Capture the cell that displays the provided text and extract its [x, y] central coordinate. 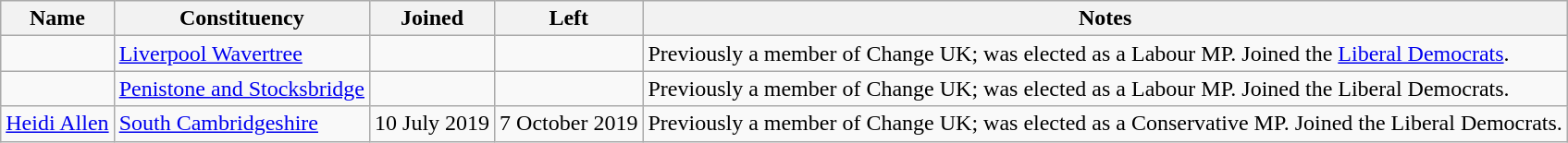
Left [569, 18]
South Cambridgeshire [241, 124]
Liverpool Wavertree [241, 54]
Notes [1105, 18]
Constituency [241, 18]
Joined [433, 18]
Previously a member of Change UK; was elected as a Conservative MP. Joined the Liberal Democrats. [1105, 124]
10 July 2019 [433, 124]
Name [57, 18]
7 October 2019 [569, 124]
Penistone and Stocksbridge [241, 89]
Heidi Allen [57, 124]
